Provide the [X, Y] coordinate of the cell's center where the given text is located.  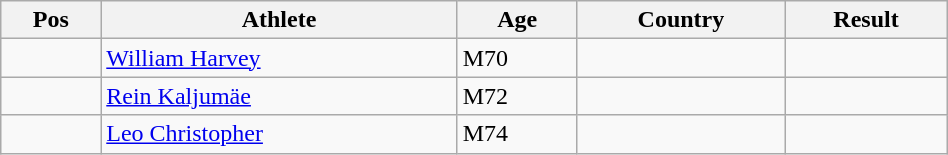
William Harvey [279, 58]
Age [517, 20]
M74 [517, 134]
Result [866, 20]
Athlete [279, 20]
Pos [51, 20]
Leo Christopher [279, 134]
Country [681, 20]
M70 [517, 58]
M72 [517, 96]
Rein Kaljumäe [279, 96]
